Provide the [X, Y] coordinate of the cell's center where the given text is located.  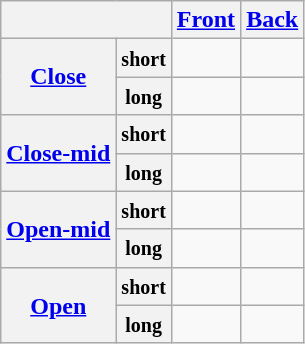
Open-mid [58, 229]
Back [272, 20]
Front [206, 20]
Close-mid [58, 153]
Close [58, 77]
Open [58, 305]
